Return [X, Y] of the center of cell containing provided text 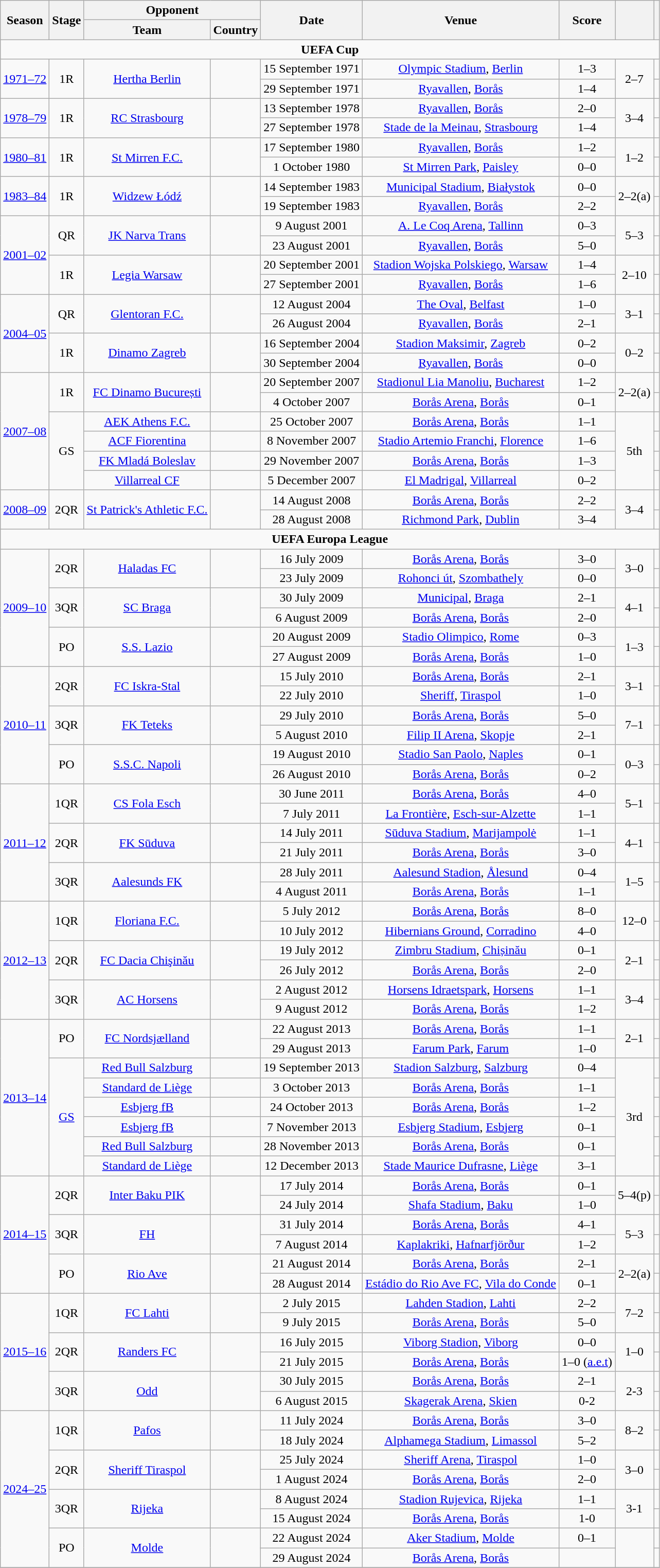
8 August 2024 [312, 1499]
JK Narva Trans [147, 235]
20 September 2007 [312, 382]
Score [587, 20]
3rd [635, 1117]
Molde [147, 1548]
Date [312, 20]
Skagerak Arena, Skien [460, 1401]
30 June 2011 [312, 794]
19 July 2012 [312, 950]
14 July 2011 [312, 833]
7 August 2014 [312, 1244]
19 August 2010 [312, 754]
7–1 [635, 725]
19 September 1983 [312, 206]
Inter Baku PIK [147, 1195]
21 August 2014 [312, 1264]
Rijeka [147, 1509]
17 July 2014 [312, 1185]
Kaplakriki, Hafnarfjörður [460, 1244]
30 July 2009 [312, 598]
Municipal, Braga [460, 598]
FC Dinamo București [147, 392]
Widzew Łódź [147, 196]
El Madrigal, Villarreal [460, 480]
12 December 2013 [312, 1166]
8 November 2007 [312, 441]
Country [236, 30]
17 September 1980 [312, 147]
Haladas FC [147, 568]
La Frontière, Esch-sur-Alzette [460, 813]
28 August 2014 [312, 1283]
1980–81 [25, 157]
23 August 2001 [312, 245]
2004–05 [25, 333]
5–2 [587, 1440]
9 July 2015 [312, 1323]
2015–16 [25, 1352]
26 August 2004 [312, 324]
18 July 2024 [312, 1440]
Sheriff Arena, Tiraspol [460, 1459]
Rohonci út, Szombathely [460, 578]
1971–72 [25, 79]
FC Nordsjælland [147, 1038]
The Oval, Belfast [460, 304]
Season [25, 20]
Stade Maurice Dufrasne, Liège [460, 1166]
25 July 2024 [312, 1459]
11 July 2024 [312, 1420]
2–10 [635, 275]
22 August 2013 [312, 1029]
10 July 2012 [312, 931]
5th [635, 451]
St Patrick's Athletic F.C. [147, 509]
St Mirren F.C. [147, 157]
4 October 2007 [312, 402]
Opponent [172, 10]
29 July 2010 [312, 715]
24 July 2014 [312, 1205]
1 August 2024 [312, 1479]
Hertha Berlin [147, 79]
2009–10 [25, 607]
27 September 2001 [312, 285]
AEK Athens F.C. [147, 421]
16 September 2004 [312, 343]
2 August 2012 [312, 990]
5 July 2012 [312, 911]
2024–25 [25, 1489]
UEFA Cup [330, 49]
2011–12 [25, 842]
6 August 2015 [312, 1401]
28 August 2008 [312, 519]
2 July 2015 [312, 1303]
7 July 2011 [312, 813]
31 July 2014 [312, 1225]
5 August 2010 [312, 735]
Esbjerg Stadium, Esbjerg [460, 1126]
8–0 [587, 911]
RC Strasbourg [147, 118]
Sheriff, Tiraspol [460, 696]
1978–79 [25, 118]
29 September 1971 [312, 89]
FK Teteks [147, 725]
Stadion Wojska Polskiego, Warsaw [460, 265]
3-1 [635, 1509]
Floriana F.C. [147, 921]
16 July 2009 [312, 558]
2–7 [635, 79]
FK Mladá Boleslav [147, 461]
5–4(p) [635, 1195]
27 August 2009 [312, 657]
Aalesund Stadion, Ålesund [460, 872]
30 July 2015 [312, 1381]
Estádio do Rio Ave FC, Vila do Conde [460, 1283]
28 July 2011 [312, 872]
Farum Park, Farum [460, 1048]
Legia Warsaw [147, 275]
ACF Fiorentina [147, 441]
21 July 2011 [312, 852]
2010–11 [25, 725]
13 September 1978 [312, 108]
26 August 2010 [312, 774]
Lahden Stadion, Lahti [460, 1303]
Aalesunds FK [147, 882]
Stadion Salzburg, Salzburg [460, 1068]
Pafos [147, 1430]
Venue [460, 20]
Glentoran F.C. [147, 314]
3 October 2013 [312, 1087]
21 July 2015 [312, 1362]
1-0 [587, 1519]
16 July 2015 [312, 1342]
9 August 2001 [312, 225]
S.S. Lazio [147, 647]
26 July 2012 [312, 970]
24 October 2013 [312, 1107]
Stade de la Meinau, Strasbourg [460, 128]
Horsens Idraetspark, Horsens [460, 990]
25 October 2007 [312, 421]
Aker Stadium, Molde [460, 1538]
29 November 2007 [312, 461]
12–0 [635, 921]
28 November 2013 [312, 1146]
SC Braga [147, 608]
15 August 2024 [312, 1519]
2-3 [635, 1391]
S.S.C. Napoli [147, 764]
9 August 2012 [312, 1009]
5 December 2007 [312, 480]
4 August 2011 [312, 892]
Zimbru Stadium, Chișinău [460, 950]
FK Sūduva [147, 842]
2007–08 [25, 431]
Stadio Olimpico, Rome [460, 637]
5–1 [635, 803]
2001–02 [25, 255]
Sheriff Tiraspol [147, 1469]
Dinamo Zagreb [147, 353]
FC Dacia Chişinău [147, 960]
6 August 2009 [312, 618]
A. Le Coq Arena, Tallinn [460, 225]
Stadionul Lia Manoliu, Bucharest [460, 382]
22 August 2024 [312, 1538]
Odd [147, 1391]
FC Lahti [147, 1313]
19 September 2013 [312, 1068]
22 July 2010 [312, 696]
CS Fola Esch [147, 803]
20 September 2001 [312, 265]
Team [147, 30]
2008–09 [25, 509]
8–2 [635, 1430]
Hibernians Ground, Corradino [460, 931]
Stadio Artemio Franchi, Florence [460, 441]
Rio Ave [147, 1274]
Olympic Stadium, Berlin [460, 69]
15 September 1971 [312, 69]
Alphamega Stadium, Limassol [460, 1440]
St Mirren Park, Paisley [460, 167]
0-2 [587, 1401]
Stadio San Paolo, Naples [460, 754]
Stage [67, 20]
29 August 2024 [312, 1558]
1 October 1980 [312, 167]
7–2 [635, 1313]
Municipal Stadium, Białystok [460, 186]
12 August 2004 [312, 304]
2013–14 [25, 1097]
AC Horsens [147, 999]
Shafa Stadium, Baku [460, 1205]
2014–15 [25, 1234]
FH [147, 1235]
20 August 2009 [312, 637]
FC Iskra-Stal [147, 686]
1–0 (a.e.t) [587, 1362]
Filip II Arena, Skopje [460, 735]
23 July 2009 [312, 578]
15 July 2010 [312, 676]
14 September 1983 [312, 186]
1983–84 [25, 196]
7 November 2013 [312, 1126]
29 August 2013 [312, 1048]
27 September 1978 [312, 128]
Sūduva Stadium, Marijampolė [460, 833]
UEFA Europa League [330, 539]
Stadion Maksimir, Zagreb [460, 343]
Viborg Stadion, Viborg [460, 1342]
1–5 [635, 882]
14 August 2008 [312, 500]
Villarreal CF [147, 480]
Richmond Park, Dublin [460, 519]
Stadion Rujevica, Rijeka [460, 1499]
30 September 2004 [312, 363]
2012–13 [25, 960]
Randers FC [147, 1352]
